Extract the [X, Y] coordinate from the center of the cell holding the provided text.  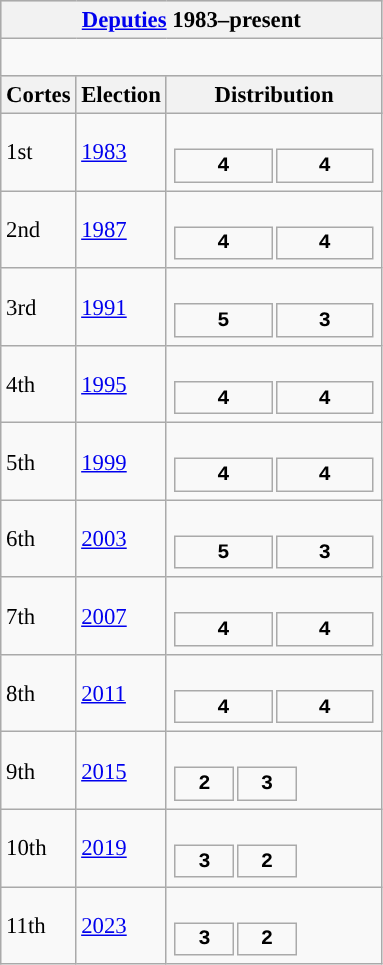
2019 [121, 848]
7th [38, 616]
8th [38, 694]
2nd [38, 230]
Distribution [274, 95]
Deputies 1983–present [192, 20]
1991 [121, 306]
2011 [121, 694]
6th [38, 538]
11th [38, 926]
Election [121, 95]
1995 [121, 384]
1st [38, 152]
1983 [121, 152]
2007 [121, 616]
Cortes [38, 95]
2023 [121, 926]
2015 [121, 770]
9th [38, 770]
3rd [38, 306]
1987 [121, 230]
2 3 [274, 770]
2003 [121, 538]
10th [38, 848]
1999 [121, 462]
4th [38, 384]
5th [38, 462]
